Detect which cell encompasses the target text, then output its (x, y) center coordinate. 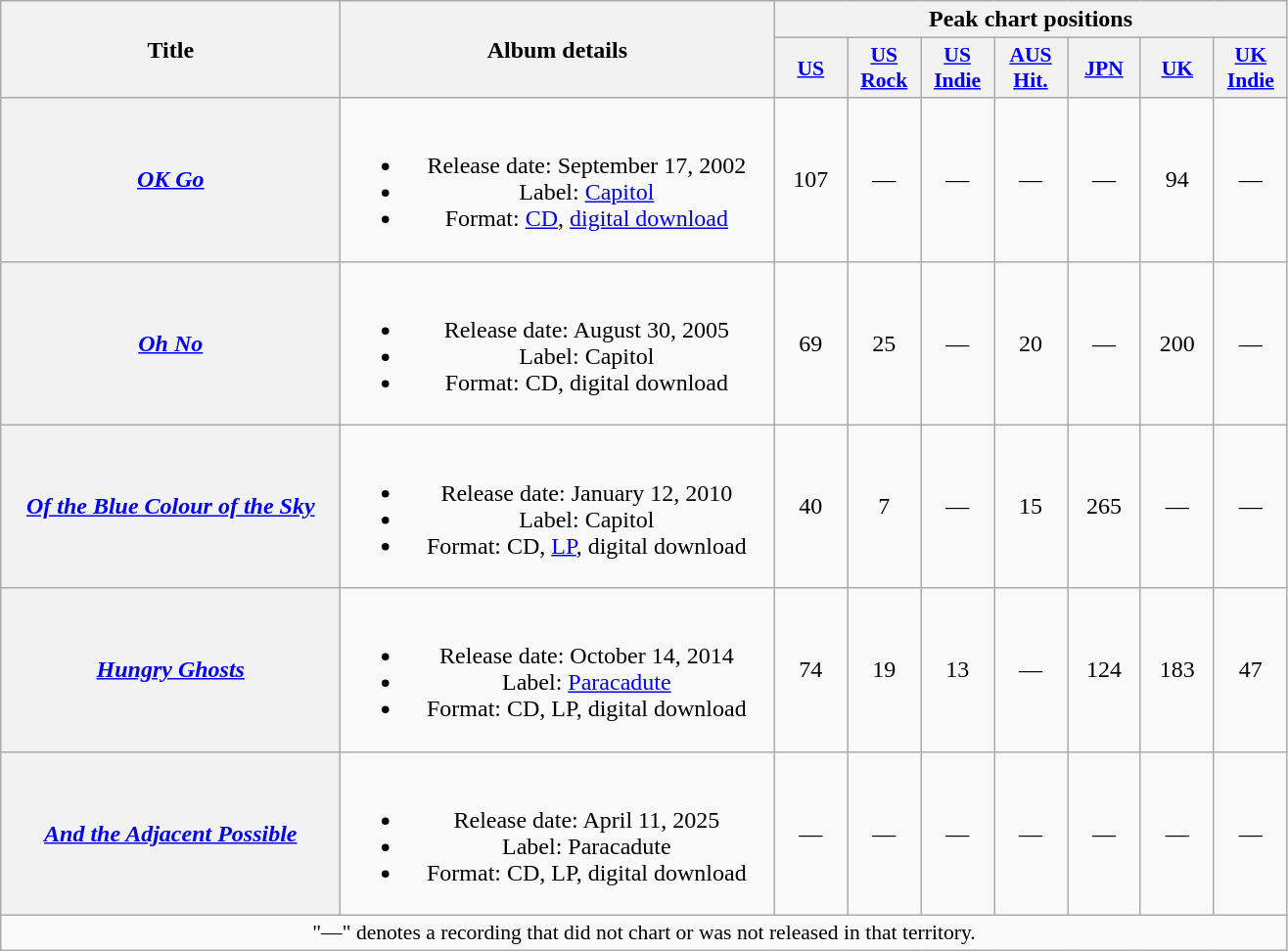
Album details (558, 49)
Oh No (170, 342)
265 (1104, 507)
And the Adjacent Possible (170, 834)
USIndie (957, 68)
UK (1176, 68)
USRock (885, 68)
Hungry Ghosts (170, 669)
47 (1251, 669)
200 (1176, 342)
74 (810, 669)
Peak chart positions (1031, 20)
Release date: August 30, 2005Label: CapitolFormat: CD, digital download (558, 342)
US (810, 68)
JPN (1104, 68)
40 (810, 507)
19 (885, 669)
Release date: April 11, 2025Label: ParacaduteFormat: CD, LP, digital download (558, 834)
Release date: September 17, 2002Label: CapitolFormat: CD, digital download (558, 180)
69 (810, 342)
OK Go (170, 180)
13 (957, 669)
15 (1032, 507)
Release date: October 14, 2014Label: ParacaduteFormat: CD, LP, digital download (558, 669)
"—" denotes a recording that did not chart or was not released in that territory. (644, 932)
7 (885, 507)
UKIndie (1251, 68)
Release date: January 12, 2010Label: CapitolFormat: CD, LP, digital download (558, 507)
107 (810, 180)
Title (170, 49)
25 (885, 342)
Of the Blue Colour of the Sky (170, 507)
20 (1032, 342)
AUSHit. (1032, 68)
94 (1176, 180)
124 (1104, 669)
183 (1176, 669)
